Capture the cell that displays the provided text and extract its [X, Y] central coordinate. 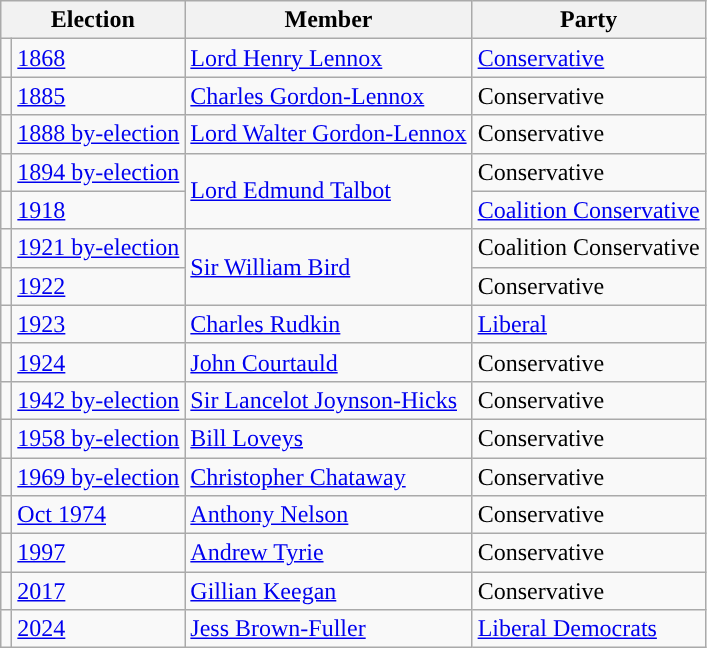
1888 by-election [98, 134]
Party [588, 20]
1923 [98, 324]
1924 [98, 362]
Lord Walter Gordon-Lennox [328, 134]
1997 [98, 553]
Lord Edmund Talbot [328, 191]
1918 [98, 210]
Sir William Bird [328, 267]
1885 [98, 96]
Sir Lancelot Joynson-Hicks [328, 400]
Charles Rudkin [328, 324]
Lord Henry Lennox [328, 58]
Election [93, 20]
Bill Loveys [328, 438]
1894 by-election [98, 172]
Liberal [588, 324]
Liberal Democrats [588, 629]
1942 by-election [98, 400]
Jess Brown-Fuller [328, 629]
John Courtauld [328, 362]
2017 [98, 591]
Christopher Chataway [328, 477]
1921 by-election [98, 248]
Charles Gordon-Lennox [328, 96]
1868 [98, 58]
1922 [98, 286]
Gillian Keegan [328, 591]
Member [328, 20]
Anthony Nelson [328, 515]
2024 [98, 629]
1969 by-election [98, 477]
Andrew Tyrie [328, 553]
1958 by-election [98, 438]
Oct 1974 [98, 515]
